Locate the cell with the specified text and output its (x, y) center coordinate. 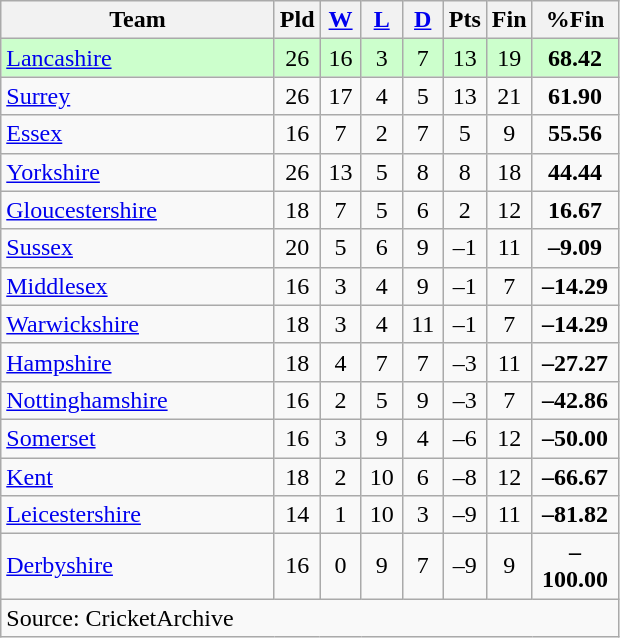
W (340, 20)
–27.27 (575, 362)
44.44 (575, 172)
16.67 (575, 210)
17 (340, 96)
–81.82 (575, 515)
55.56 (575, 134)
Nottinghamshire (138, 400)
61.90 (575, 96)
–66.67 (575, 477)
–100.00 (575, 566)
Source: CricketArchive (310, 618)
–6 (464, 438)
L (382, 20)
Middlesex (138, 286)
Kent (138, 477)
–8 (464, 477)
14 (297, 515)
21 (509, 96)
Fin (509, 20)
Gloucestershire (138, 210)
Warwickshire (138, 324)
Leicestershire (138, 515)
68.42 (575, 58)
1 (340, 515)
Lancashire (138, 58)
0 (340, 566)
Yorkshire (138, 172)
Derbyshire (138, 566)
20 (297, 248)
Team (138, 20)
Essex (138, 134)
Pts (464, 20)
–9.09 (575, 248)
Surrey (138, 96)
19 (509, 58)
%Fin (575, 20)
Pld (297, 20)
Hampshire (138, 362)
–50.00 (575, 438)
Sussex (138, 248)
–42.86 (575, 400)
Somerset (138, 438)
D (422, 20)
